Pinpoint the cell where the given text exists, returning its [X, Y] midpoint coordinate. 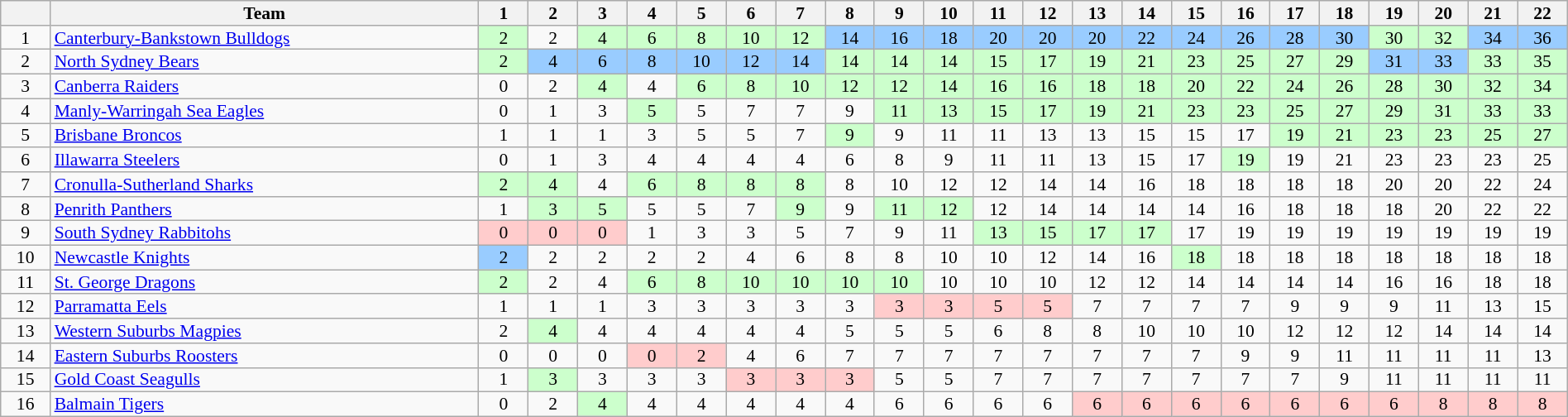
Canberra Raiders [265, 87]
Team [265, 13]
Eastern Suburbs Roosters [265, 356]
Parramatta Eels [265, 307]
Balmain Tigers [265, 405]
Newcastle Knights [265, 258]
Gold Coast Seagulls [265, 380]
Illawarra Steelers [265, 160]
Canterbury-Bankstown Bulldogs [265, 38]
Western Suburbs Magpies [265, 331]
North Sydney Bears [265, 62]
Penrith Panthers [265, 209]
St. George Dragons [265, 282]
Manly-Warringah Sea Eagles [265, 111]
South Sydney Rabbitohs [265, 233]
Brisbane Broncos [265, 136]
35 [1542, 62]
Cronulla-Sutherland Sharks [265, 185]
36 [1542, 38]
